Return the (X, Y) coordinate for the center point of the cell that contains the specified text.  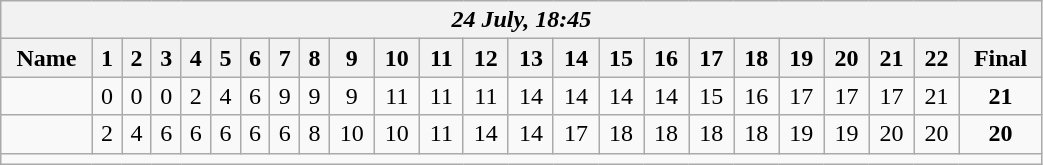
22 (936, 58)
5 (226, 58)
Name (46, 58)
7 (285, 58)
1 (107, 58)
12 (486, 58)
24 July, 18:45 (522, 20)
3 (166, 58)
13 (530, 58)
Final (1000, 58)
